Pinpoint the cell where the given text exists, returning its [X, Y] midpoint coordinate. 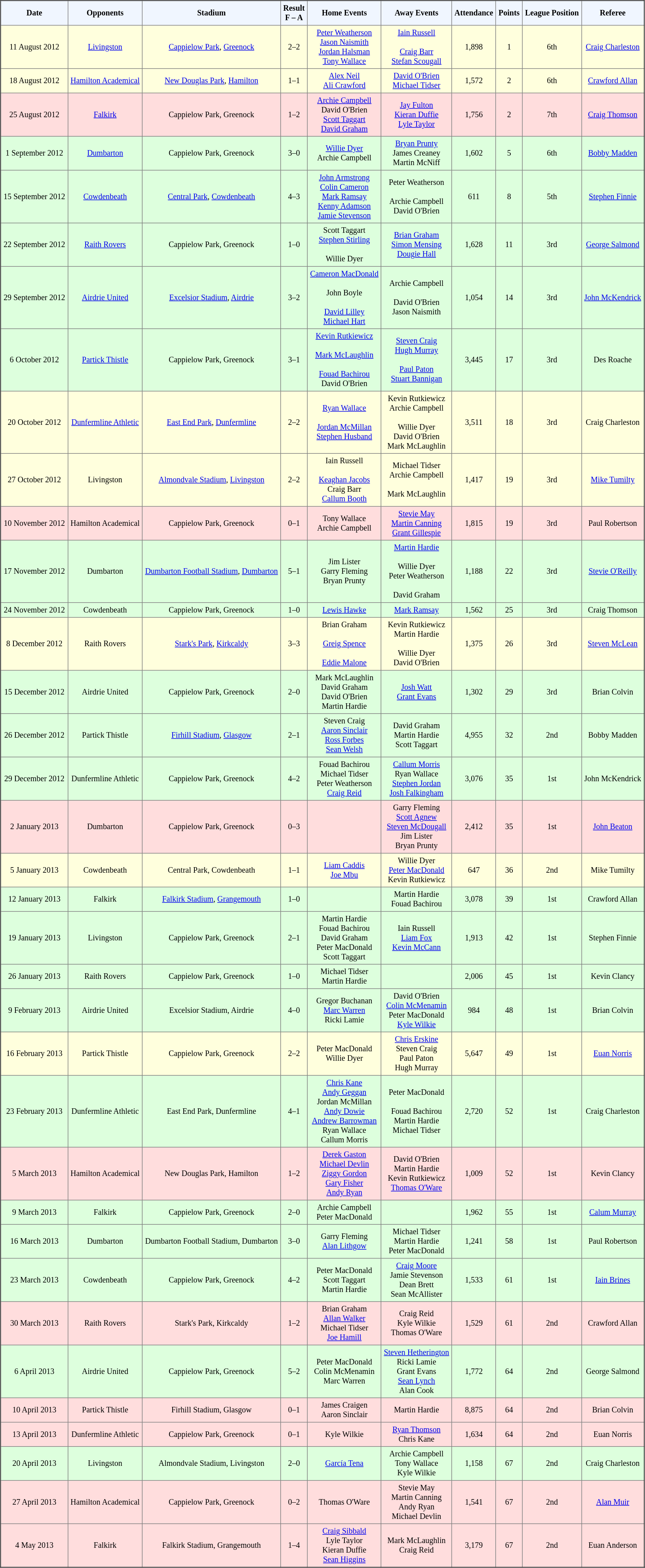
Archie Campbell David O'Brien Scott Taggart David Graham [344, 115]
Peter MacDonald Colin McMenamin Marc Warren [344, 1372]
Referee [613, 13]
10 April 2013 [34, 1410]
1–4 [294, 1545]
Tony Wallace Archie Campbell [344, 523]
John Beaton [613, 827]
3–1 [294, 360]
John Armstrong Colin Cameron Mark Ramsay Kenny Adamson Jamie Stevenson [344, 197]
10 November 2012 [34, 523]
Cameron MacDonald John Boyle David Lilley Michael Hart [344, 298]
24 November 2012 [34, 610]
23 March 2013 [34, 1280]
12 January 2013 [34, 899]
5th [552, 197]
Thomas O'Ware [344, 1502]
Jay Fulton Kieran Duffie Lyle Taylor [417, 115]
17 November 2012 [34, 571]
11 August 2012 [34, 47]
1,772 [474, 1372]
3,511 [474, 422]
1,628 [474, 245]
22 [509, 571]
1,562 [474, 610]
Steven Craig Aaron Sinclair Ross Forbes Sean Welsh [344, 735]
6 April 2013 [34, 1372]
3,179 [474, 1545]
Iain Brines [613, 1280]
29 December 2012 [34, 779]
25 August 2012 [34, 115]
Kyle Wilkie [344, 1435]
David Graham Martin Hardie Scott Taggart [417, 735]
1,302 [474, 692]
1,913 [474, 938]
16 March 2013 [34, 1241]
18 August 2012 [34, 81]
Liam Caddis Joe Mbu [344, 870]
1,054 [474, 298]
Craig Sibbald Lyle Taylor Kieran Duffie Sean Higgins [344, 1545]
48 [509, 1010]
29 September 2012 [34, 298]
Chris Kane Andy Geggan Jordan McMillan Andy Dowie Andrew Barrowman Ryan Wallace Callum Morris [344, 1111]
30 March 2013 [34, 1323]
Fouad Bachirou Michael Tidser Peter Weatherson Craig Reid [344, 779]
1,417 [474, 480]
1,529 [474, 1323]
39 [509, 899]
Ryan Wallace Jordan McMillan Stephen Husband [344, 422]
Peter Weatherson Archie Campbell David O'Brien [417, 197]
Date [34, 13]
2,006 [474, 976]
Garry Fleming Scott Agnew Steven McDougall Jim Lister Bryan Prunty [417, 827]
Michael Tidser Archie Campbell Mark McLaughlin [417, 480]
Josh Watt Grant Evans [417, 692]
Gregor Buchanan Marc Warren Ricki Lamie [344, 1010]
5–1 [294, 571]
Martin Hardie [417, 1410]
García Tena [344, 1463]
Brian Graham Greig Spence Eddie Malone [344, 644]
Stevie May Martin Canning Andy Ryan Michael Devlin [417, 1502]
Stevie May Martin Canning Grant Gillespie [417, 523]
Des Roache [613, 360]
Mark McLaughlin David Graham David O'Brien Martin Hardie [344, 692]
Ryan Thomson Chris Kane [417, 1435]
Iain Russell Liam Fox Kevin McCann [417, 938]
611 [474, 197]
Home Events [344, 13]
Steven Craig Hugh Murray Paul Paton Stuart Bannigan [417, 360]
11 [509, 245]
Willie Dyer Archie Campbell [344, 153]
23 February 2013 [34, 1111]
Scott Taggart Stephen Stirling Willie Dyer [344, 245]
Michael Tidser Martin Hardie Peter MacDonald [417, 1241]
32 [509, 735]
Callum Morris Ryan Wallace Stephen Jordan Josh Falkingham [417, 779]
1,241 [474, 1241]
26 January 2013 [34, 976]
8 [509, 197]
1,815 [474, 523]
5 March 2013 [34, 1174]
1,533 [474, 1280]
League Position [552, 13]
45 [509, 976]
2,720 [474, 1111]
49 [509, 1054]
Michael Tidser Martin Hardie [344, 976]
Steven Hetherington Ricki Lamie Grant Evans Sean Lynch Alan Cook [417, 1372]
Brian Graham Allan Walker Michael Tidser Joe Hamill [344, 1323]
Euan Anderson [613, 1545]
Kevin Rutkiewicz Mark McLaughlin Fouad Bachirou David O'Brien [344, 360]
26 December 2012 [34, 735]
Chris Erskine Steven Craig Paul Paton Hugh Murray [417, 1054]
Martin Hardie Fouad Bachirou David Graham Peter MacDonald Scott Taggart [344, 938]
1,158 [474, 1463]
3,076 [474, 779]
Opponents [105, 13]
7th [552, 115]
Lewis Hawke [344, 610]
15 September 2012 [34, 197]
5–2 [294, 1372]
Stadium [211, 13]
55 [509, 1212]
0–2 [294, 1502]
36 [509, 870]
Iain Russell Craig Barr Stefan Scougall [417, 47]
3–2 [294, 298]
1,009 [474, 1174]
Stevie O'Reilly [613, 571]
13 April 2013 [34, 1435]
1,572 [474, 81]
22 September 2012 [34, 245]
David O'Brien Martin Hardie Kevin Rutkiewicz Thomas O'Ware [417, 1174]
1,375 [474, 644]
1,634 [474, 1435]
4,955 [474, 735]
Archie Campbell Tony Wallace Kyle Wilkie [417, 1463]
Kevin Rutkiewicz Archie Campbell Willie Dyer David O'Brien Mark McLaughlin [417, 422]
Willie Dyer Peter MacDonald Kevin Rutkiewicz [417, 870]
5 January 2013 [34, 870]
Brian Graham Simon Mensing Dougie Hall [417, 245]
Alex Neil Ali Crawford [344, 81]
Garry Fleming Alan Lithgow [344, 1241]
Derek Gaston Michael Devlin Ziggy Gordon Gary Fisher Andy Ryan [344, 1174]
Alan Muir [613, 1502]
4 May 2013 [34, 1545]
2 January 2013 [34, 827]
Craig Reid Kyle Wilkie Thomas O'Ware [417, 1323]
1,602 [474, 153]
20 October 2012 [34, 422]
Martin Hardie Fouad Bachirou [417, 899]
Archie Campbell Peter MacDonald [344, 1212]
David O'Brien Michael Tidser [417, 81]
58 [509, 1241]
8 December 2012 [34, 644]
Martin Hardie Willie Dyer Peter Weatherson David Graham [417, 571]
27 April 2013 [34, 1502]
Kevin Rutkiewicz Martin Hardie Willie Dyer David O'Brien [417, 644]
647 [474, 870]
Archie Campbell David O'Brien Jason Naismith [417, 298]
Mark McLaughlin Craig Reid [417, 1545]
1,188 [474, 571]
Points [509, 13]
1 [509, 47]
9 February 2013 [34, 1010]
42 [509, 938]
9 March 2013 [34, 1212]
Calum Murray [613, 1212]
Jim Lister Garry Fleming Bryan Prunty [344, 571]
3,078 [474, 899]
19 January 2013 [34, 938]
5 [509, 153]
4–1 [294, 1111]
15 December 2012 [34, 692]
Away Events [417, 13]
4–0 [294, 1010]
2,412 [474, 827]
16 February 2013 [34, 1054]
Craig Moore Jamie Stevenson Dean Brett Sean McAllister [417, 1280]
8,875 [474, 1410]
Attendance [474, 13]
0–3 [294, 827]
Mark Ramsay [417, 610]
David O'Brien Colin McMenamin Peter MacDonald Kyle Wilkie [417, 1010]
27 October 2012 [34, 480]
Result F – A [294, 13]
Iain Russell Keaghan Jacobs Craig Barr Callum Booth [344, 480]
5,647 [474, 1054]
James Craigen Aaron Sinclair [344, 1410]
25 [509, 610]
1,756 [474, 115]
3,445 [474, 360]
Peter MacDonald Scott Taggart Martin Hardie [344, 1280]
20 April 2013 [34, 1463]
14 [509, 298]
6 October 2012 [34, 360]
984 [474, 1010]
3–3 [294, 644]
Peter Weatherson Jason Naismith Jordan Halsman Tony Wallace [344, 47]
1,541 [474, 1502]
17 [509, 360]
4–3 [294, 197]
1,962 [474, 1212]
Steven McLean [613, 644]
29 [509, 692]
1 September 2012 [34, 153]
Bryan Prunty James Creaney Martin McNiff [417, 153]
1,898 [474, 47]
18 [509, 422]
Peter MacDonald Fouad Bachirou Martin Hardie Michael Tidser [417, 1111]
Peter MacDonald Willie Dyer [344, 1054]
26 [509, 644]
